Capture the cell that displays the provided text and extract its (x, y) central coordinate. 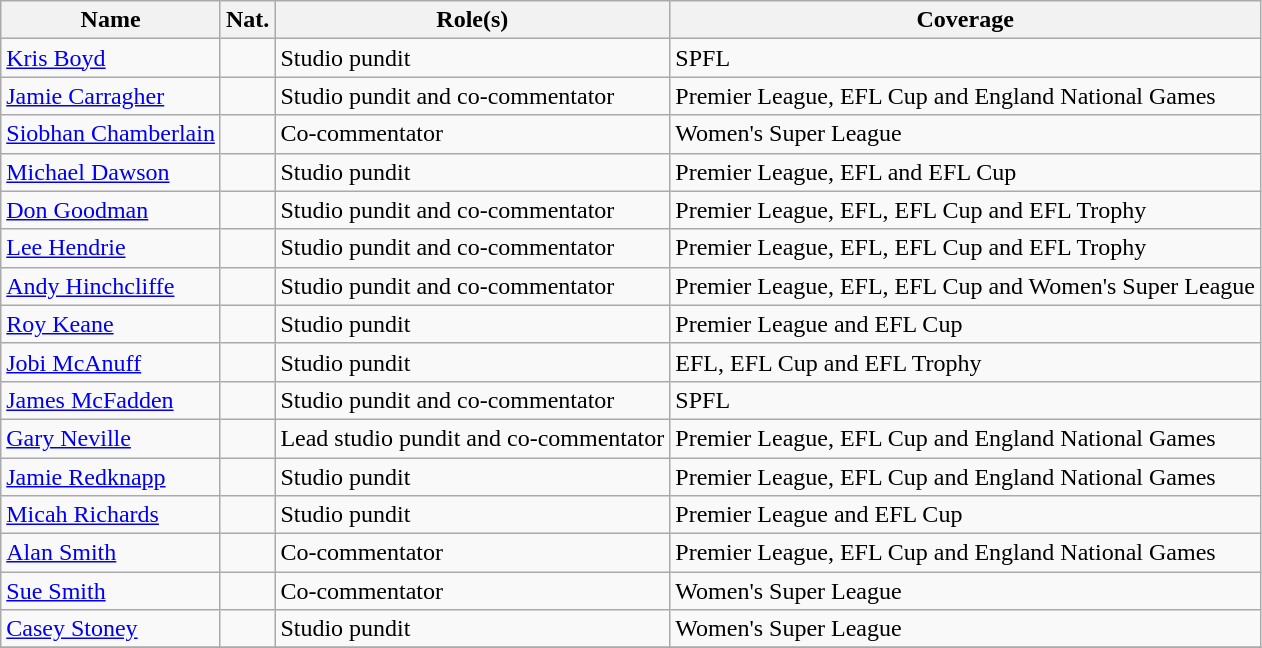
Michael Dawson (111, 172)
James McFadden (111, 400)
Role(s) (472, 20)
EFL, EFL Cup and EFL Trophy (966, 362)
Premier League, EFL and EFL Cup (966, 172)
Jamie Redknapp (111, 477)
Andy Hinchcliffe (111, 286)
Gary Neville (111, 438)
Kris Boyd (111, 58)
Sue Smith (111, 591)
Lee Hendrie (111, 248)
Don Goodman (111, 210)
Coverage (966, 20)
Nat. (247, 20)
Alan Smith (111, 553)
Name (111, 20)
Micah Richards (111, 515)
Lead studio pundit and co-commentator (472, 438)
Casey Stoney (111, 629)
Roy Keane (111, 324)
Jobi McAnuff (111, 362)
Premier League, EFL, EFL Cup and Women's Super League (966, 286)
Siobhan Chamberlain (111, 134)
Jamie Carragher (111, 96)
